Identify which cell holds the provided text, then report its (x, y) central coordinate. 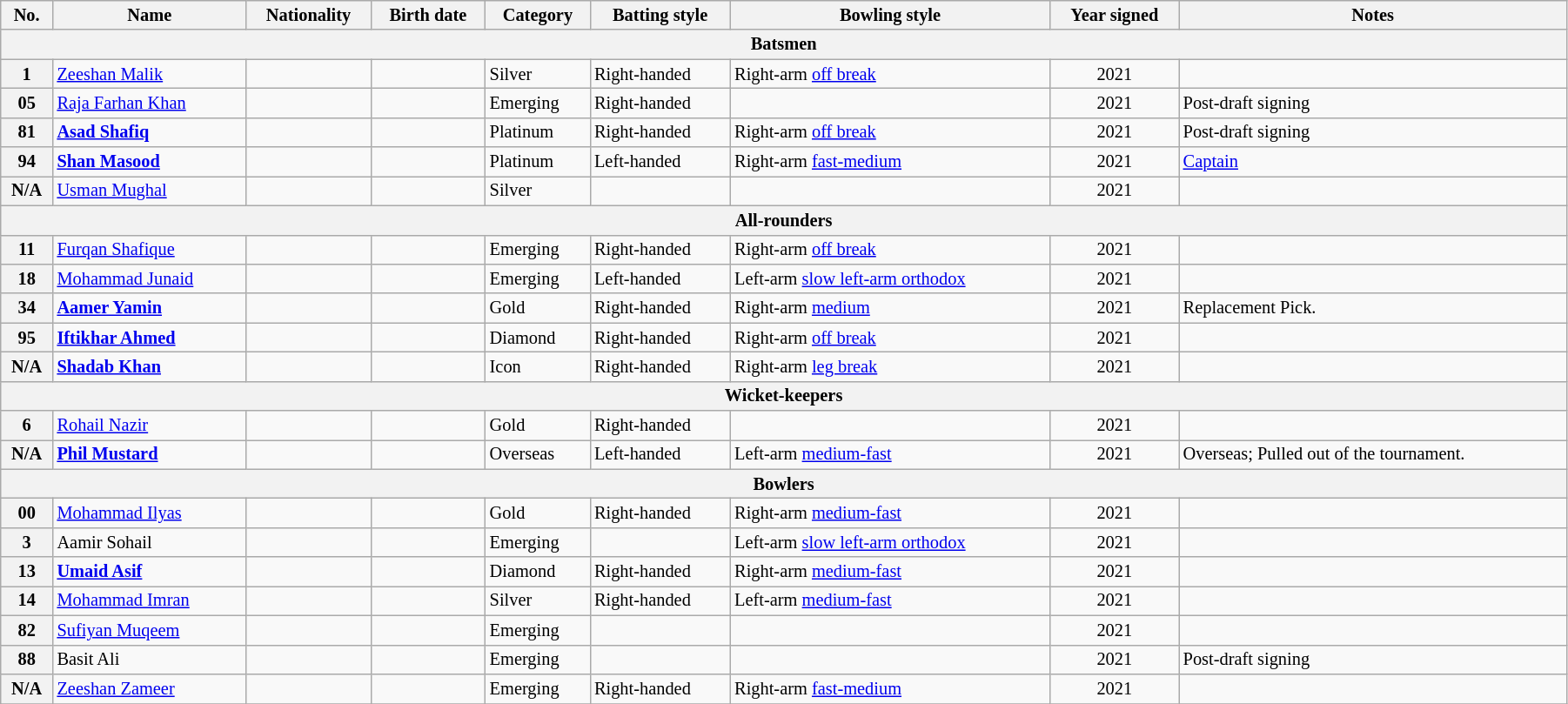
Mohammad Junaid (150, 278)
95 (27, 338)
81 (27, 132)
Raja Farhan Khan (150, 103)
Zeeshan Zameer (150, 688)
Overseas; Pulled out of the tournament. (1373, 454)
Mohammad Imran (150, 600)
Aamir Sohail (150, 542)
Mohammad Ilyas (150, 513)
Basit Ali (150, 660)
Sufiyan Muqeem (150, 630)
Asad Shafiq (150, 132)
88 (27, 660)
Wicket-keepers (784, 396)
Batting style (660, 15)
Zeeshan Malik (150, 74)
Right-arm medium (890, 308)
05 (27, 103)
Iftikhar Ahmed (150, 338)
6 (27, 426)
No. (27, 15)
Icon (538, 366)
Shan Masood (150, 162)
Replacement Pick. (1373, 308)
Birth date (428, 15)
Nationality (308, 15)
14 (27, 600)
1 (27, 74)
82 (27, 630)
94 (27, 162)
Rohail Nazir (150, 426)
Right-arm leg break (890, 366)
Bowling style (890, 15)
13 (27, 572)
18 (27, 278)
Usman Mughal (150, 191)
Umaid Asif (150, 572)
Notes (1373, 15)
Aamer Yamin (150, 308)
Shadab Khan (150, 366)
11 (27, 250)
Batsmen (784, 44)
Furqan Shafique (150, 250)
Category (538, 15)
3 (27, 542)
Name (150, 15)
All-rounders (784, 220)
Overseas (538, 454)
00 (27, 513)
Bowlers (784, 484)
34 (27, 308)
Captain (1373, 162)
Phil Mustard (150, 454)
Year signed (1115, 15)
